Return [X, Y] of the center of cell containing provided text 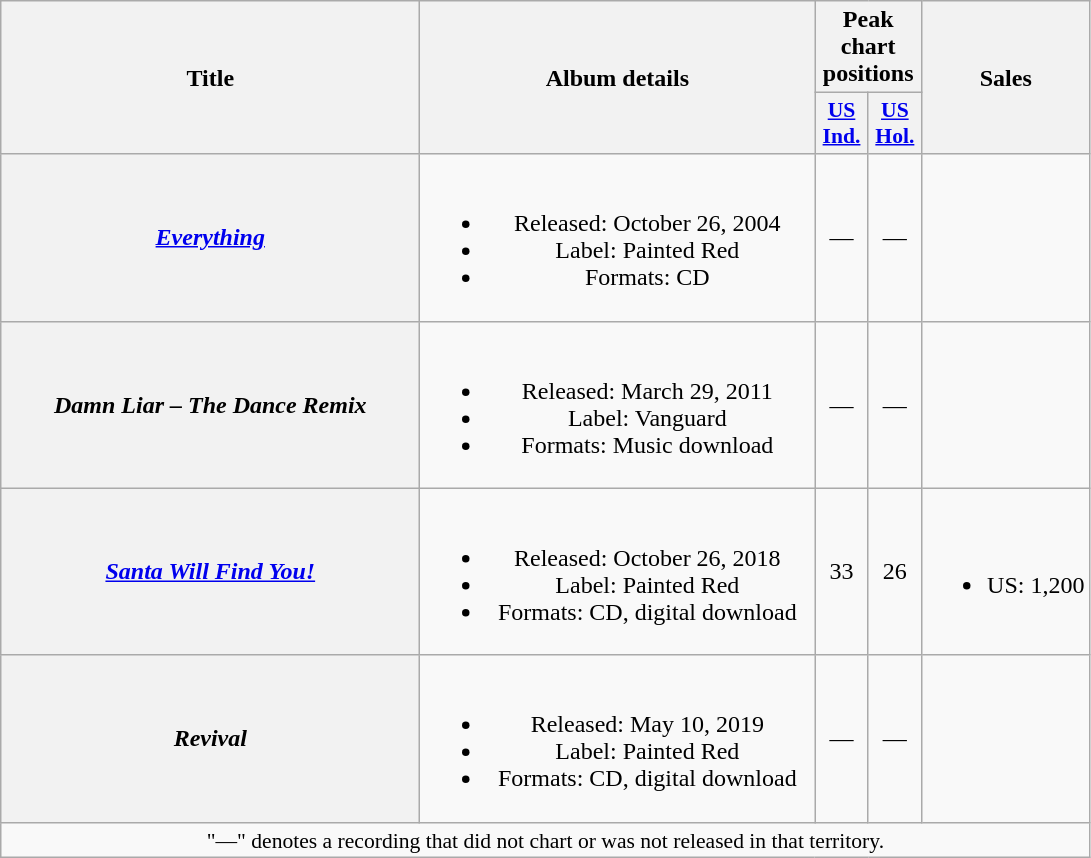
33 [842, 572]
Revival [210, 738]
Released: October 26, 2018Label: Painted RedFormats: CD, digital download [618, 572]
USInd. [842, 124]
Released: May 10, 2019Label: Painted RedFormats: CD, digital download [618, 738]
Sales [1006, 78]
Title [210, 78]
26 [894, 572]
Everything [210, 238]
Released: March 29, 2011Label: VanguardFormats: Music download [618, 404]
USHol. [894, 124]
Damn Liar – The Dance Remix [210, 404]
Released: October 26, 2004Label: Painted RedFormats: CD [618, 238]
Album details [618, 78]
Peak chart positions [868, 47]
"—" denotes a recording that did not chart or was not released in that territory. [546, 840]
Santa Will Find You! [210, 572]
US: 1,200 [1006, 572]
